Extract the [X, Y] coordinate from the center of the cell holding the provided text.  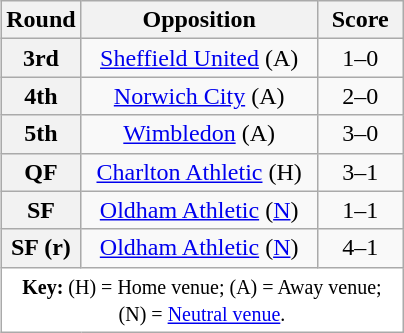
Score [360, 20]
1–0 [360, 58]
Wimbledon (A) [199, 134]
Key: (H) = Home venue; (A) = Away venue; (N) = Neutral venue. [202, 300]
Norwich City (A) [199, 96]
5th [41, 134]
QF [41, 172]
Sheffield United (A) [199, 58]
Charlton Athletic (H) [199, 172]
1–1 [360, 210]
2–0 [360, 96]
3–0 [360, 134]
Round [41, 20]
3–1 [360, 172]
3rd [41, 58]
4–1 [360, 248]
SF [41, 210]
4th [41, 96]
Opposition [199, 20]
SF (r) [41, 248]
